Search for the cell housing the specified text and yield its [X, Y] center coordinate. 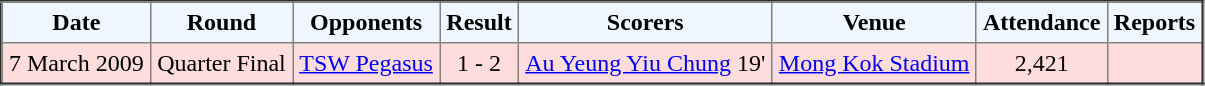
Venue [874, 22]
Quarter Final [221, 64]
1 - 2 [480, 64]
Date [76, 22]
Attendance [1042, 22]
7 March 2009 [76, 64]
Scorers [645, 22]
Reports [1155, 22]
Result [480, 22]
Round [221, 22]
Mong Kok Stadium [874, 64]
2,421 [1042, 64]
Au Yeung Yiu Chung 19' [645, 64]
TSW Pegasus [366, 64]
Opponents [366, 22]
